Output the [x, y] coordinate of the center of the cell containing the given text.  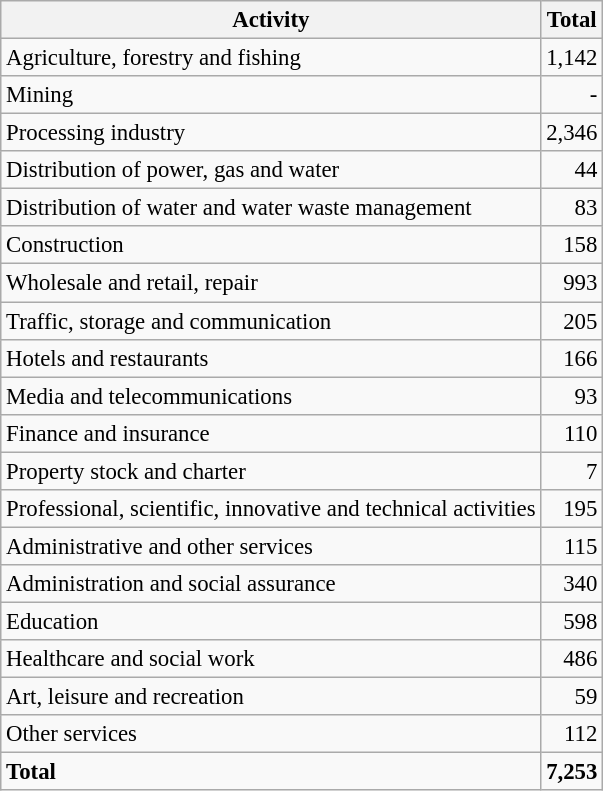
Media and telecommunications [271, 396]
115 [572, 546]
340 [572, 584]
Finance and insurance [271, 433]
205 [572, 321]
83 [572, 208]
Administrative and other services [271, 546]
Agriculture, forestry and fishing [271, 58]
Distribution of water and water waste management [271, 208]
112 [572, 734]
59 [572, 697]
598 [572, 621]
Healthcare and social work [271, 659]
993 [572, 283]
Traffic, storage and communication [271, 321]
Other services [271, 734]
93 [572, 396]
Property stock and charter [271, 471]
- [572, 95]
Activity [271, 20]
486 [572, 659]
158 [572, 245]
2,346 [572, 133]
7,253 [572, 772]
166 [572, 358]
Professional, scientific, innovative and technical activities [271, 509]
Administration and social assurance [271, 584]
Distribution of power, gas and water [271, 170]
Art, leisure and recreation [271, 697]
Wholesale and retail, repair [271, 283]
Mining [271, 95]
Education [271, 621]
7 [572, 471]
1,142 [572, 58]
195 [572, 509]
Hotels and restaurants [271, 358]
110 [572, 433]
44 [572, 170]
Construction [271, 245]
Processing industry [271, 133]
